Return (x, y) of the center of cell containing provided text 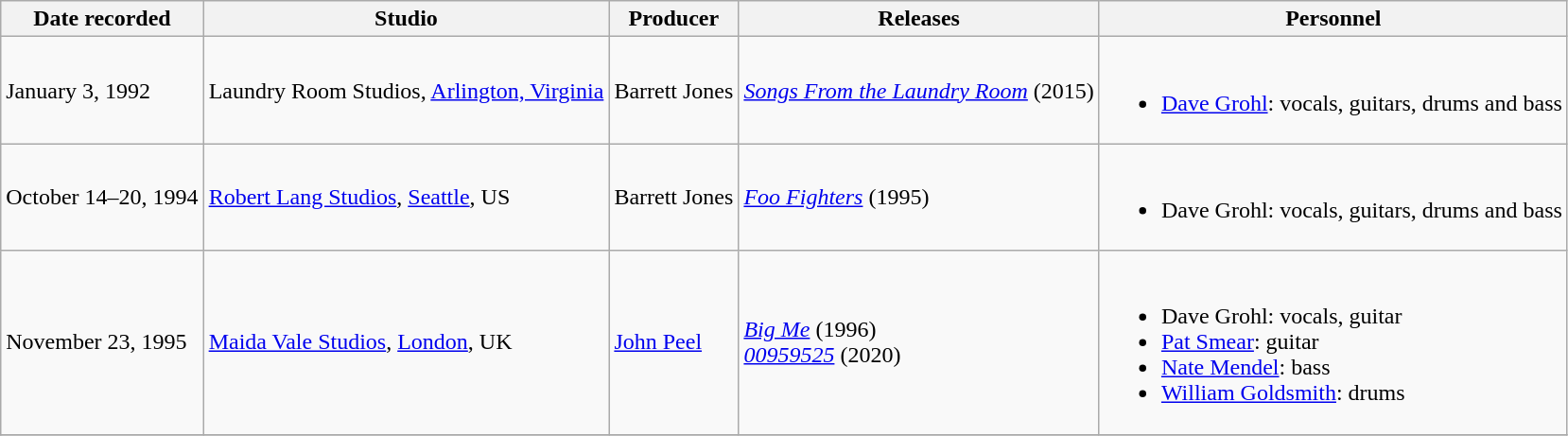
John Peel (673, 342)
Date recorded (102, 19)
Foo Fighters (1995) (919, 197)
Songs From the Laundry Room (2015) (919, 91)
Maida Vale Studios, London, UK (407, 342)
Releases (919, 19)
Producer (673, 19)
Laundry Room Studios, Arlington, Virginia (407, 91)
October 14–20, 1994 (102, 197)
Personnel (1333, 19)
Studio (407, 19)
Dave Grohl: vocals, guitarPat Smear: guitarNate Mendel: bassWilliam Goldsmith: drums (1333, 342)
Robert Lang Studios, Seattle, US (407, 197)
Big Me (1996)00959525 (2020) (919, 342)
January 3, 1992 (102, 91)
November 23, 1995 (102, 342)
